Output the (x, y) coordinate of the center of the cell containing the given text.  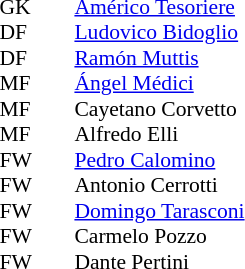
Carmelo Pozzo (159, 237)
Cayetano Corvetto (159, 109)
Alfredo Elli (159, 135)
Ludovico Bidoglio (159, 33)
Antonio Cerrotti (159, 185)
Ramón Muttis (159, 58)
Domingo Tarasconi (159, 211)
Ángel Médici (159, 83)
Pedro Calomino (159, 160)
